Locate the cell with the specified text and output its [x, y] center coordinate. 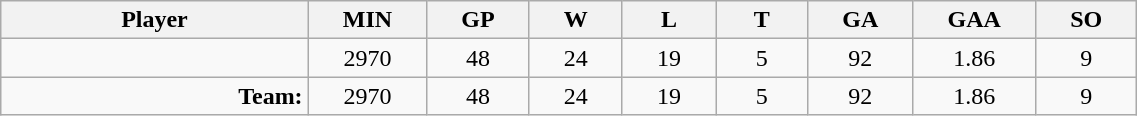
SO [1086, 20]
W [576, 20]
Player [154, 20]
GA [860, 20]
MIN [368, 20]
L [668, 20]
GP [478, 20]
T [762, 20]
GAA [974, 20]
Team: [154, 96]
